Detect which cell encompasses the target text, then output its (X, Y) center coordinate. 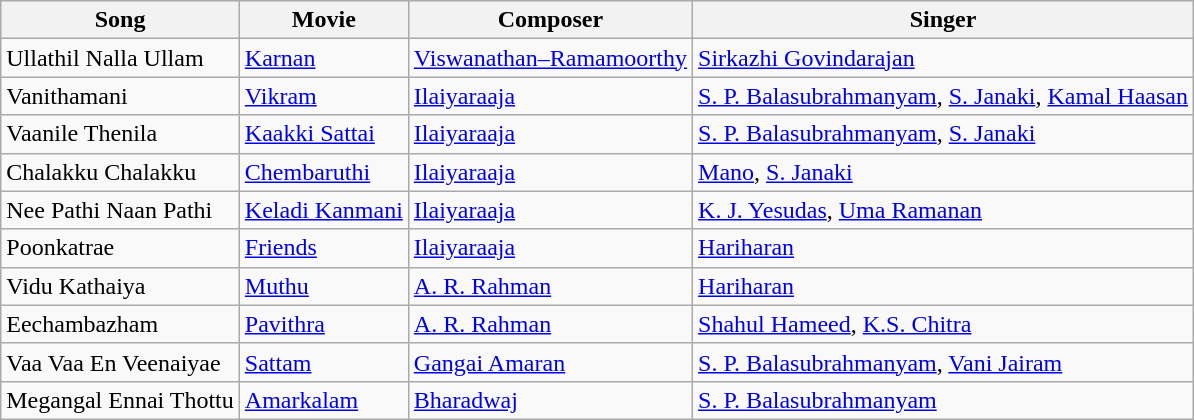
Muthu (324, 286)
Vikram (324, 96)
Shahul Hameed, K.S. Chitra (944, 324)
Kaakki Sattai (324, 134)
Sirkazhi Govindarajan (944, 58)
S. P. Balasubrahmanyam, S. Janaki (944, 134)
Ullathil Nalla Ullam (120, 58)
Megangal Ennai Thottu (120, 400)
Vaa Vaa En Veenaiyae (120, 362)
Eechambazham (120, 324)
Singer (944, 20)
S. P. Balasubrahmanyam (944, 400)
Viswanathan–Ramamoorthy (550, 58)
Friends (324, 248)
Gangai Amaran (550, 362)
Chalakku Chalakku (120, 172)
K. J. Yesudas, Uma Ramanan (944, 210)
Chembaruthi (324, 172)
Song (120, 20)
Poonkatrae (120, 248)
Keladi Kanmani (324, 210)
Karnan (324, 58)
Sattam (324, 362)
Vidu Kathaiya (120, 286)
Mano, S. Janaki (944, 172)
Bharadwaj (550, 400)
Pavithra (324, 324)
Vaanile Thenila (120, 134)
Movie (324, 20)
Nee Pathi Naan Pathi (120, 210)
Vanithamani (120, 96)
Composer (550, 20)
Amarkalam (324, 400)
S. P. Balasubrahmanyam, Vani Jairam (944, 362)
S. P. Balasubrahmanyam, S. Janaki, Kamal Haasan (944, 96)
